Locate the cell with the specified text and output its [X, Y] center coordinate. 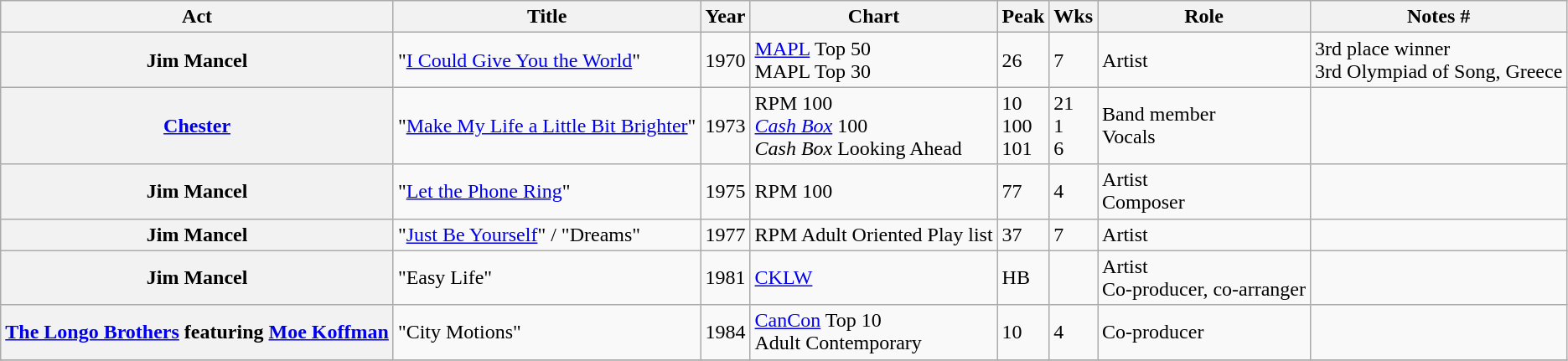
26 [1023, 60]
CKLW [873, 278]
"Make My Life a Little Bit Brighter" [546, 126]
Chart [873, 17]
The Longo Brothers featuring Moe Koffman [198, 332]
RPM 100Cash Box 100Cash Box Looking Ahead [873, 126]
1970 [726, 60]
Role [1204, 17]
Act [198, 17]
Band memberVocals [1204, 126]
Notes # [1439, 17]
10100101 [1023, 126]
Title [546, 17]
2116 [1074, 126]
Wks [1074, 17]
MAPL Top 50MAPL Top 30 [873, 60]
"Just Be Yourself" / "Dreams" [546, 235]
CanCon Top 10Adult Contemporary [873, 332]
Co-producer [1204, 332]
Chester [198, 126]
"Let the Phone Ring" [546, 191]
1975 [726, 191]
"I Could Give You the World" [546, 60]
1973 [726, 126]
1981 [726, 278]
Peak [1023, 17]
1984 [726, 332]
"City Motions" [546, 332]
Year [726, 17]
HB [1023, 278]
ArtistComposer [1204, 191]
"Easy Life" [546, 278]
1977 [726, 235]
37 [1023, 235]
RPM 100 [873, 191]
3rd place winner3rd Olympiad of Song, Greece [1439, 60]
ArtistCo-producer, co-arranger [1204, 278]
77 [1023, 191]
RPM Adult Oriented Play list [873, 235]
10 [1023, 332]
